For the text-containing cell, return its midpoint in (X, Y) coordinate format. 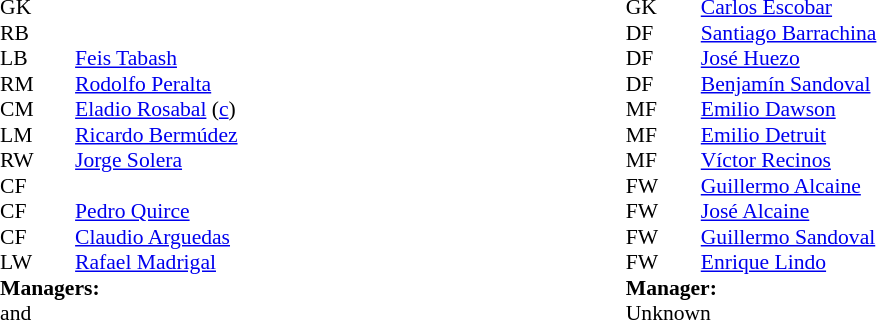
RW (19, 161)
Emilio Detruit (789, 135)
José Alcaine (789, 211)
Guillermo Alcaine (789, 186)
CM (19, 109)
Rodolfo Peralta (156, 84)
Feis Tabash (156, 59)
Rafael Madrigal (156, 263)
RB (19, 33)
LW (19, 263)
Víctor Recinos (789, 161)
Santiago Barrachina (789, 33)
LM (19, 135)
Benjamín Sandoval (789, 84)
Jorge Solera (156, 161)
Managers: (118, 288)
Enrique Lindo (789, 263)
LB (19, 59)
Manager: (752, 288)
Eladio Rosabal (c) (156, 109)
RM (19, 84)
Guillermo Sandoval (789, 237)
Emilio Dawson (789, 109)
José Huezo (789, 59)
Pedro Quirce (156, 211)
Ricardo Bermúdez (156, 135)
Claudio Arguedas (156, 237)
